Scan for the cell matching the given text and deliver its [x, y] coordinate at center. 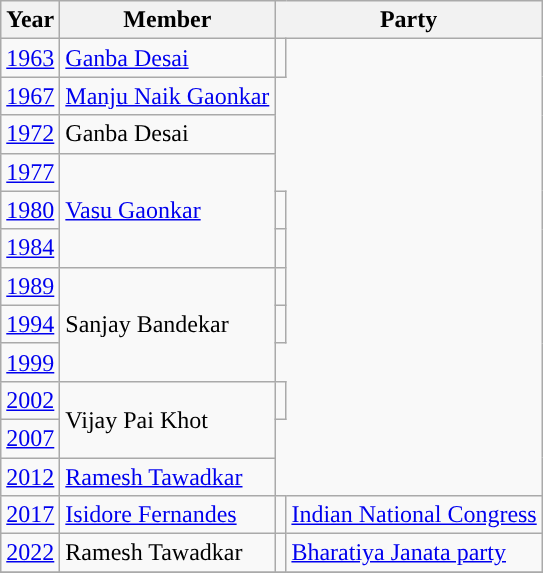
1994 [30, 324]
1963 [30, 58]
1984 [30, 248]
Party [408, 20]
1972 [30, 134]
Indian National Congress [414, 515]
1967 [30, 96]
2012 [30, 477]
Manju Naik Gaonkar [168, 96]
Sanjay Bandekar [168, 324]
Isidore Fernandes [168, 515]
1989 [30, 286]
2007 [30, 438]
Year [30, 20]
Vasu Gaonkar [168, 210]
Member [168, 20]
2017 [30, 515]
2022 [30, 553]
1980 [30, 210]
1999 [30, 362]
1977 [30, 172]
2002 [30, 400]
Bharatiya Janata party [414, 553]
Vijay Pai Khot [168, 419]
